Determine the (X, Y) coordinate at the center of the cell enclosing the given text.  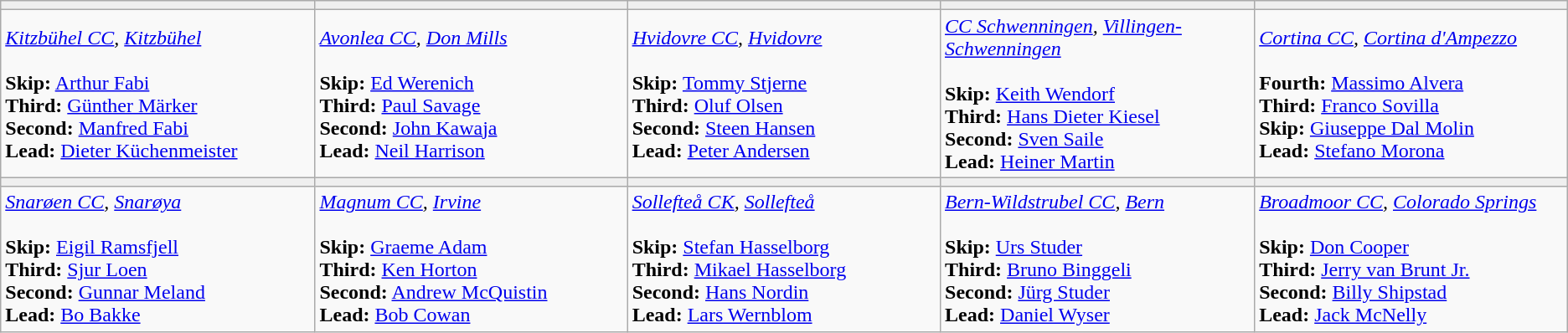
CC Schwenningen, Villingen-SchwenningenSkip: Keith Wendorf Third: Hans Dieter Kiesel Second: Sven Saile Lead: Heiner Martin (1097, 94)
Sollefteå CK, SollefteåSkip: Stefan Hasselborg Third: Mikael Hasselborg Second: Hans Nordin Lead: Lars Wernblom (784, 259)
Snarøen CC, Snarøya Skip: Eigil Ramsfjell Third: Sjur Loen Second: Gunnar Meland Lead: Bo Bakke (157, 259)
Cortina CC, Cortina d'Ampezzo Fourth: Massimo Alvera Third: Franco Sovilla Skip: Giuseppe Dal Molin Lead: Stefano Morona (1411, 94)
Magnum CC, Irvine Skip: Graeme Adam Third: Ken Horton Second: Andrew McQuistin Lead: Bob Cowan (471, 259)
Hvidovre CC, HvidovreSkip: Tommy Stjerne Third: Oluf Olsen Second: Steen Hansen Lead: Peter Andersen (784, 94)
Broadmoor CC, Colorado SpringsSkip: Don Cooper Third: Jerry van Brunt Jr. Second: Billy Shipstad Lead: Jack McNelly (1411, 259)
Kitzbühel CC, Kitzbühel Skip: Arthur Fabi Third: Günther Märker Second: Manfred Fabi Lead: Dieter Küchenmeister (157, 94)
Avonlea CC, Don Mills Skip: Ed Werenich Third: Paul Savage Second: John Kawaja Lead: Neil Harrison (471, 94)
Bern-Wildstrubel CC, Bern Skip: Urs Studer Third: Bruno Binggeli Second: Jürg Studer Lead: Daniel Wyser (1097, 259)
